Search for the cell housing the specified text and yield its (X, Y) center coordinate. 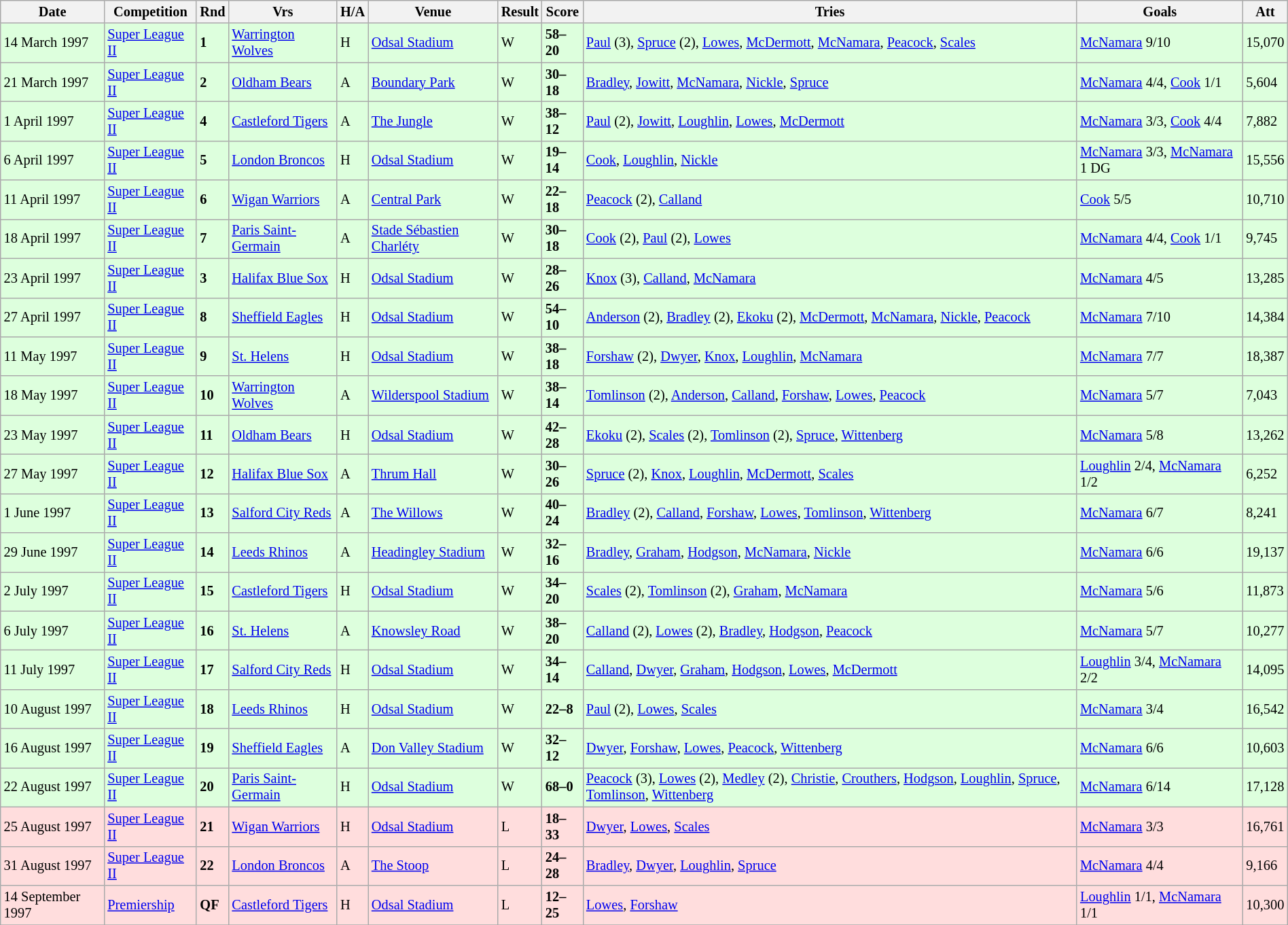
Loughlin 3/4, McNamara 2/2 (1160, 669)
Lowes, Forshaw (830, 905)
6 July 1997 (53, 631)
14 (212, 553)
32–12 (562, 748)
14,095 (1265, 669)
38–12 (562, 121)
McNamara 3/3, Cook 4/4 (1160, 121)
11 April 1997 (53, 200)
Bradley, Dwyer, Loughlin, Spruce (830, 866)
22–18 (562, 200)
McNamara 7/10 (1160, 317)
Att (1265, 12)
18–33 (562, 826)
19 (212, 748)
Rnd (212, 12)
13,285 (1265, 278)
5,604 (1265, 82)
H/A (353, 12)
Cook (2), Paul (2), Lowes (830, 239)
Bradley, Jowitt, McNamara, Nickle, Spruce (830, 82)
21 (212, 826)
11 July 1997 (53, 669)
Calland, Dwyer, Graham, Hodgson, Lowes, McDermott (830, 669)
Loughlin 2/4, McNamara 1/2 (1160, 474)
10,710 (1265, 200)
Loughlin 1/1, McNamara 1/1 (1160, 905)
The Stoop (433, 866)
30–26 (562, 474)
10,603 (1265, 748)
Venue (433, 12)
The Willows (433, 513)
McNamara 6/14 (1160, 787)
25 August 1997 (53, 826)
Premiership (150, 905)
Spruce (2), Knox, Loughlin, McDermott, Scales (830, 474)
McNamara 5/6 (1160, 591)
Score (562, 12)
Peacock (3), Lowes (2), Medley (2), Christie, Crouthers, Hodgson, Loughlin, Spruce, Tomlinson, Wittenberg (830, 787)
Central Park (433, 200)
3 (212, 278)
Stade Sébastien Charléty (433, 239)
Ekoku (2), Scales (2), Tomlinson (2), Spruce, Wittenberg (830, 435)
6 April 1997 (53, 160)
32–16 (562, 553)
10,277 (1265, 631)
The Jungle (433, 121)
McNamara 3/4 (1160, 709)
2 July 1997 (53, 591)
42–28 (562, 435)
14,384 (1265, 317)
6 (212, 200)
12 (212, 474)
58–20 (562, 43)
13,262 (1265, 435)
38–14 (562, 396)
Paul (2), Lowes, Scales (830, 709)
18,387 (1265, 356)
22–8 (562, 709)
40–24 (562, 513)
1 April 1997 (53, 121)
34–14 (562, 669)
McNamara 3/3, McNamara 1 DG (1160, 160)
38–18 (562, 356)
16,761 (1265, 826)
10 August 1997 (53, 709)
27 May 1997 (53, 474)
14 September 1997 (53, 905)
19,137 (1265, 553)
Thrum Hall (433, 474)
12–25 (562, 905)
Tries (830, 12)
29 June 1997 (53, 553)
McNamara 7/7 (1160, 356)
Competition (150, 12)
22 August 1997 (53, 787)
38–20 (562, 631)
22 (212, 866)
18 April 1997 (53, 239)
11,873 (1265, 591)
13 (212, 513)
McNamara 4/4 (1160, 866)
18 (212, 709)
Bradley (2), Calland, Forshaw, Lowes, Tomlinson, Wittenberg (830, 513)
9 (212, 356)
Tomlinson (2), Anderson, Calland, Forshaw, Lowes, Peacock (830, 396)
2 (212, 82)
McNamara 4/5 (1160, 278)
10,300 (1265, 905)
Goals (1160, 12)
Paul (3), Spruce (2), Lowes, McDermott, McNamara, Peacock, Scales (830, 43)
10 (212, 396)
18 May 1997 (53, 396)
19–14 (562, 160)
21 March 1997 (53, 82)
4 (212, 121)
68–0 (562, 787)
7,882 (1265, 121)
Forshaw (2), Dwyer, Knox, Loughlin, McNamara (830, 356)
8,241 (1265, 513)
Dwyer, Forshaw, Lowes, Peacock, Wittenberg (830, 748)
14 March 1997 (53, 43)
11 (212, 435)
Wilderspool Stadium (433, 396)
15,556 (1265, 160)
Cook 5/5 (1160, 200)
17,128 (1265, 787)
20 (212, 787)
16 (212, 631)
Date (53, 12)
9,166 (1265, 866)
Boundary Park (433, 82)
Paul (2), Jowitt, Loughlin, Lowes, McDermott (830, 121)
54–10 (562, 317)
28–26 (562, 278)
7,043 (1265, 396)
24–28 (562, 866)
15,070 (1265, 43)
McNamara 5/8 (1160, 435)
McNamara 6/7 (1160, 513)
QF (212, 905)
23 May 1997 (53, 435)
Calland (2), Lowes (2), Bradley, Hodgson, Peacock (830, 631)
Headingley Stadium (433, 553)
16,542 (1265, 709)
34–20 (562, 591)
7 (212, 239)
McNamara 9/10 (1160, 43)
9,745 (1265, 239)
27 April 1997 (53, 317)
6,252 (1265, 474)
Peacock (2), Calland (830, 200)
Bradley, Graham, Hodgson, McNamara, Nickle (830, 553)
Knox (3), Calland, McNamara (830, 278)
1 (212, 43)
11 May 1997 (53, 356)
5 (212, 160)
17 (212, 669)
1 June 1997 (53, 513)
23 April 1997 (53, 278)
Don Valley Stadium (433, 748)
8 (212, 317)
15 (212, 591)
Anderson (2), Bradley (2), Ekoku (2), McDermott, McNamara, Nickle, Peacock (830, 317)
McNamara 3/3 (1160, 826)
16 August 1997 (53, 748)
Scales (2), Tomlinson (2), Graham, McNamara (830, 591)
Cook, Loughlin, Nickle (830, 160)
Dwyer, Lowes, Scales (830, 826)
Result (520, 12)
31 August 1997 (53, 866)
Knowsley Road (433, 631)
Vrs (283, 12)
